Detect which cell encompasses the target text, then output its [X, Y] center coordinate. 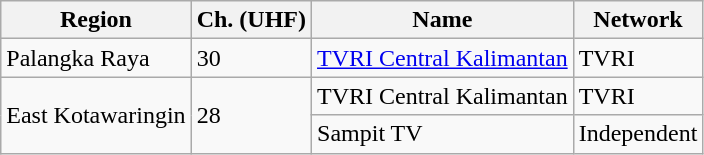
Region [96, 20]
Sampit TV [443, 134]
30 [251, 58]
Independent [638, 134]
Ch. (UHF) [251, 20]
East Kotawaringin [96, 115]
Name [443, 20]
28 [251, 115]
Palangka Raya [96, 58]
Network [638, 20]
